Provide the [X, Y] coordinate of the cell's center where the given text is located.  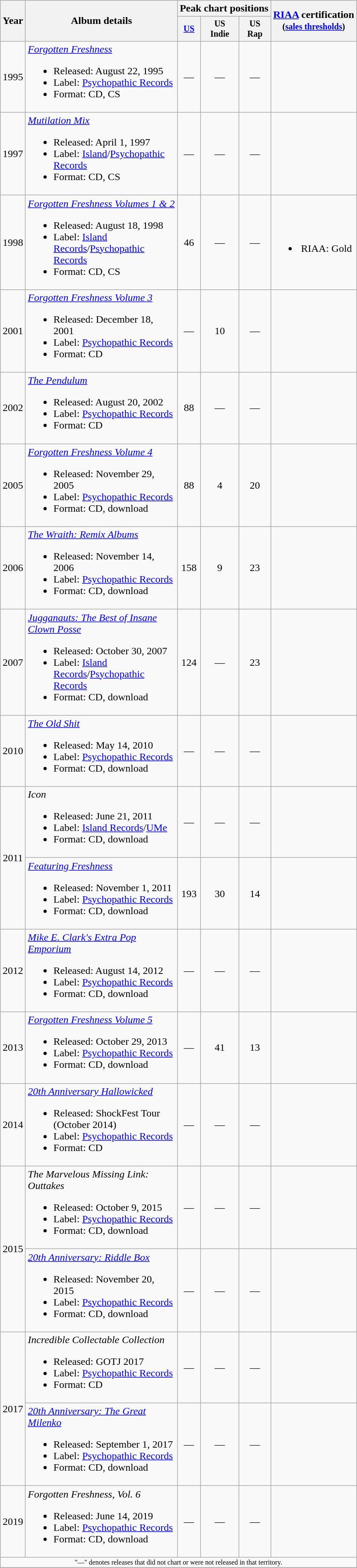
US Rap [255, 29]
Jugganauts: The Best of Insane Clown PosseReleased: October 30, 2007Label: Island Records/Psychopathic RecordsFormat: CD, download [102, 662]
13 [255, 1047]
46 [189, 242]
20th Anniversary: The Great MilenkoReleased: September 1, 2017Label: Psychopathic RecordsFormat: CD, download [102, 1444]
Album details [102, 21]
2011 [13, 858]
1997 [13, 154]
2002 [13, 408]
20th Anniversary HallowickedReleased: ShockFest Tour (October 2014)Label: Psychopathic RecordsFormat: CD [102, 1125]
2019 [13, 1521]
193 [189, 894]
41 [220, 1047]
158 [189, 568]
2005 [13, 485]
Forgotten Freshness Volume 5Released: October 29, 2013Label: Psychopathic RecordsFormat: CD, download [102, 1047]
9 [220, 568]
124 [189, 662]
US Indie [220, 29]
Forgotten Freshness Volume 3Released: December 18, 2001Label: Psychopathic RecordsFormat: CD [102, 331]
RIAA: Gold [314, 242]
Forgotten FreshnessReleased: August 22, 1995Label: Psychopathic RecordsFormat: CD, CS [102, 77]
2013 [13, 1047]
Mike E. Clark's Extra Pop EmporiumReleased: August 14, 2012Label: Psychopathic RecordsFormat: CD, download [102, 971]
1998 [13, 242]
The Wraith: Remix AlbumsReleased: November 14, 2006Label: Psychopathic RecordsFormat: CD, download [102, 568]
1995 [13, 77]
10 [220, 331]
2007 [13, 662]
2001 [13, 331]
The Marvelous Missing Link: OuttakesReleased: October 9, 2015Label: Psychopathic RecordsFormat: CD, download [102, 1207]
Featuring FreshnessReleased: November 1, 2011Label: Psychopathic RecordsFormat: CD, download [102, 894]
20th Anniversary: Riddle BoxReleased: November 20, 2015Label: Psychopathic RecordsFormat: CD, download [102, 1290]
Incredible Collectable CollectionReleased: GOTJ 2017Label: Psychopathic RecordsFormat: CD [102, 1367]
Year [13, 21]
2012 [13, 971]
The Old ShitReleased: May 14, 2010Label: Psychopathic RecordsFormat: CD, download [102, 751]
2014 [13, 1125]
2006 [13, 568]
Peak chart positions [224, 9]
2017 [13, 1408]
US [189, 29]
14 [255, 894]
2010 [13, 751]
Forgotten Freshness, Vol. 6Released: June 14, 2019Label: Psychopathic RecordsFormat: CD, download [102, 1521]
RIAA certification(sales thresholds) [314, 21]
"—" denotes releases that did not chart or were not released in that territory. [178, 1562]
20 [255, 485]
Forgotten Freshness Volumes 1 & 2Released: August 18, 1998Label: Island Records/Psychopathic RecordsFormat: CD, CS [102, 242]
Mutilation MixReleased: April 1, 1997Label: Island/Psychopathic RecordsFormat: CD, CS [102, 154]
2015 [13, 1249]
30 [220, 894]
4 [220, 485]
Forgotten Freshness Volume 4Released: November 29, 2005Label: Psychopathic RecordsFormat: CD, download [102, 485]
IconReleased: June 21, 2011Label: Island Records/UMeFormat: CD, download [102, 822]
The PendulumReleased: August 20, 2002Label: Psychopathic RecordsFormat: CD [102, 408]
